Search for the cell housing the specified text and yield its [X, Y] center coordinate. 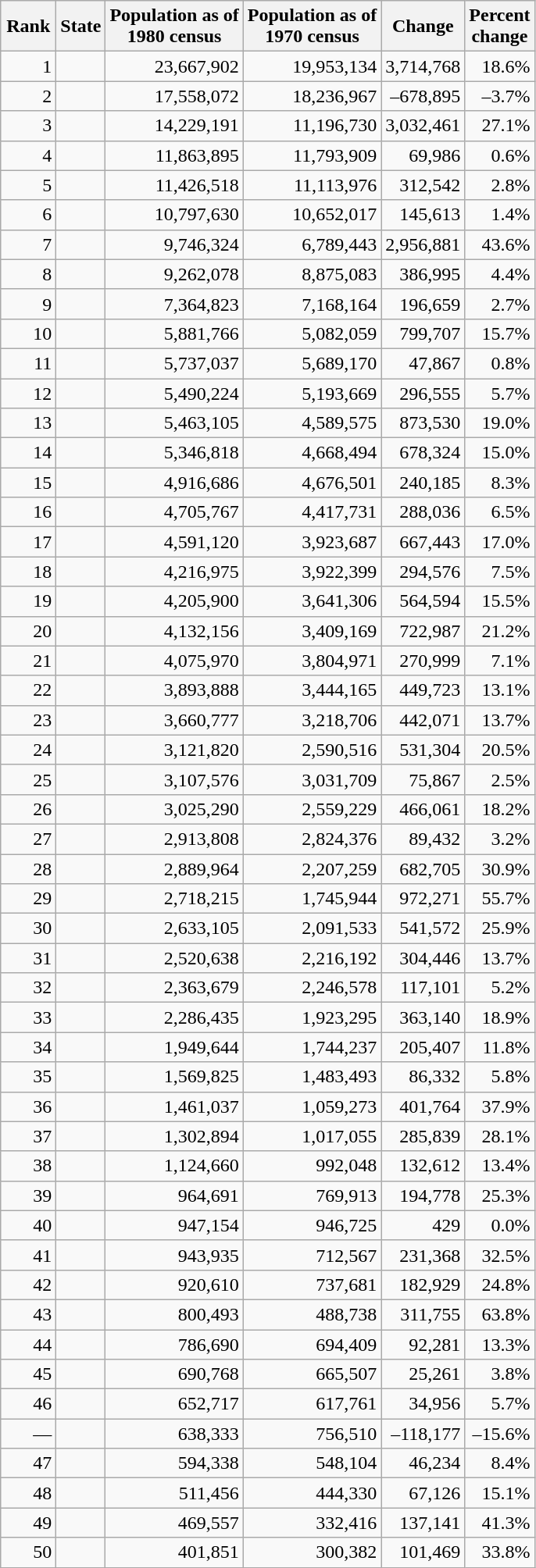
617,761 [312, 1404]
972,271 [423, 899]
3,641,306 [312, 601]
–118,177 [423, 1434]
13.4% [500, 1166]
8,875,083 [312, 274]
8 [28, 274]
132,612 [423, 1166]
17.0% [500, 542]
–3.7% [500, 96]
386,995 [423, 274]
28.1% [500, 1136]
18.6% [500, 66]
11 [28, 363]
34,956 [423, 1404]
46,234 [423, 1463]
3,121,820 [174, 750]
678,324 [423, 453]
469,557 [174, 1523]
7,364,823 [174, 304]
9,746,324 [174, 244]
12 [28, 393]
2,207,259 [312, 869]
3,025,290 [174, 809]
2,559,229 [312, 809]
31 [28, 958]
7.1% [500, 661]
466,061 [423, 809]
14 [28, 453]
18,236,967 [312, 96]
920,610 [174, 1285]
5,737,037 [174, 363]
992,048 [312, 1166]
75,867 [423, 779]
30.9% [500, 869]
39 [28, 1196]
2,913,808 [174, 839]
37.9% [500, 1107]
State [81, 27]
30 [28, 928]
Change [423, 27]
18.2% [500, 809]
594,338 [174, 1463]
22 [28, 690]
769,913 [312, 1196]
34 [28, 1047]
117,101 [423, 988]
45 [28, 1374]
101,469 [423, 1552]
41.3% [500, 1523]
873,530 [423, 423]
205,407 [423, 1047]
15.0% [500, 453]
449,723 [423, 690]
3,409,169 [312, 631]
8.3% [500, 483]
2,718,215 [174, 899]
1,059,273 [312, 1107]
3,893,888 [174, 690]
29 [28, 899]
92,281 [423, 1344]
38 [28, 1166]
564,594 [423, 601]
25.9% [500, 928]
285,839 [423, 1136]
5,881,766 [174, 333]
1,744,237 [312, 1047]
964,691 [174, 1196]
288,036 [423, 512]
1,745,944 [312, 899]
11.8% [500, 1047]
19 [28, 601]
67,126 [423, 1493]
1,483,493 [312, 1077]
69,986 [423, 155]
Population as of1970 census [312, 27]
240,185 [423, 483]
43.6% [500, 244]
2,889,964 [174, 869]
15.7% [500, 333]
137,141 [423, 1523]
27 [28, 839]
5.2% [500, 988]
14,229,191 [174, 126]
1,302,894 [174, 1136]
311,755 [423, 1314]
182,929 [423, 1285]
27.1% [500, 126]
2,246,578 [312, 988]
1.4% [500, 215]
3.8% [500, 1374]
2.7% [500, 304]
665,507 [312, 1374]
0.6% [500, 155]
55.7% [500, 899]
9 [28, 304]
4.4% [500, 274]
46 [28, 1404]
5,082,059 [312, 333]
3,660,777 [174, 720]
–15.6% [500, 1434]
737,681 [312, 1285]
1,461,037 [174, 1107]
33 [28, 1017]
442,071 [423, 720]
5,193,669 [312, 393]
21 [28, 661]
10,797,630 [174, 215]
5,689,170 [312, 363]
4,205,900 [174, 601]
2,520,638 [174, 958]
4,591,120 [174, 542]
667,443 [423, 542]
4,705,767 [174, 512]
13 [28, 423]
4,417,731 [312, 512]
1,017,055 [312, 1136]
4,676,501 [312, 483]
35 [28, 1077]
49 [28, 1523]
63.8% [500, 1314]
24.8% [500, 1285]
7,168,164 [312, 304]
Percentchange [500, 27]
4,075,970 [174, 661]
2,956,881 [423, 244]
511,456 [174, 1493]
47 [28, 1463]
25.3% [500, 1196]
304,446 [423, 958]
332,416 [312, 1523]
4,216,975 [174, 572]
13.3% [500, 1344]
946,725 [312, 1225]
296,555 [423, 393]
194,778 [423, 1196]
6 [28, 215]
50 [28, 1552]
18 [28, 572]
4,132,156 [174, 631]
196,659 [423, 304]
2,091,533 [312, 928]
3,923,687 [312, 542]
40 [28, 1225]
2,824,376 [312, 839]
799,707 [423, 333]
722,987 [423, 631]
6.5% [500, 512]
548,104 [312, 1463]
3,922,399 [312, 572]
15.5% [500, 601]
25,261 [423, 1374]
3,804,971 [312, 661]
145,613 [423, 215]
36 [28, 1107]
401,764 [423, 1107]
8.4% [500, 1463]
3,031,709 [312, 779]
42 [28, 1285]
300,382 [312, 1552]
1 [28, 66]
6,789,443 [312, 244]
20 [28, 631]
11,113,976 [312, 185]
25 [28, 779]
20.5% [500, 750]
5.8% [500, 1077]
33.8% [500, 1552]
756,510 [312, 1434]
23,667,902 [174, 66]
2,363,679 [174, 988]
3,107,576 [174, 779]
48 [28, 1493]
11,196,730 [312, 126]
Rank [28, 27]
2.5% [500, 779]
15 [28, 483]
488,738 [312, 1314]
32.5% [500, 1255]
5,346,818 [174, 453]
541,572 [423, 928]
86,332 [423, 1077]
3,218,706 [312, 720]
2 [28, 96]
7 [28, 244]
10 [28, 333]
690,768 [174, 1374]
43 [28, 1314]
13.1% [500, 690]
652,717 [174, 1404]
32 [28, 988]
5 [28, 185]
47,867 [423, 363]
21.2% [500, 631]
3,714,768 [423, 66]
3 [28, 126]
638,333 [174, 1434]
947,154 [174, 1225]
2,590,516 [312, 750]
41 [28, 1255]
2,633,105 [174, 928]
312,542 [423, 185]
0.0% [500, 1225]
23 [28, 720]
4,668,494 [312, 453]
89,432 [423, 839]
28 [28, 869]
— [28, 1434]
24 [28, 750]
2,286,435 [174, 1017]
429 [423, 1225]
37 [28, 1136]
5,490,224 [174, 393]
18.9% [500, 1017]
9,262,078 [174, 274]
26 [28, 809]
682,705 [423, 869]
11,793,909 [312, 155]
363,140 [423, 1017]
11,426,518 [174, 185]
444,330 [312, 1493]
786,690 [174, 1344]
1,124,660 [174, 1166]
1,949,644 [174, 1047]
–678,895 [423, 96]
1,923,295 [312, 1017]
3,444,165 [312, 690]
17 [28, 542]
4 [28, 155]
2,216,192 [312, 958]
15.1% [500, 1493]
0.8% [500, 363]
1,569,825 [174, 1077]
712,567 [312, 1255]
3,032,461 [423, 126]
800,493 [174, 1314]
10,652,017 [312, 215]
270,999 [423, 661]
44 [28, 1344]
401,851 [174, 1552]
19.0% [500, 423]
5,463,105 [174, 423]
17,558,072 [174, 96]
16 [28, 512]
7.5% [500, 572]
2.8% [500, 185]
4,589,575 [312, 423]
4,916,686 [174, 483]
694,409 [312, 1344]
Population as of1980 census [174, 27]
11,863,895 [174, 155]
531,304 [423, 750]
231,368 [423, 1255]
943,935 [174, 1255]
19,953,134 [312, 66]
3.2% [500, 839]
294,576 [423, 572]
